Detect which cell encompasses the target text, then output its (x, y) center coordinate. 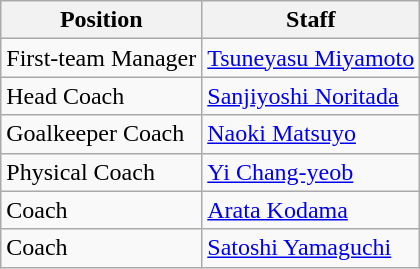
Tsuneyasu Miyamoto (311, 58)
Head Coach (102, 96)
Goalkeeper Coach (102, 134)
Staff (311, 20)
Position (102, 20)
Arata Kodama (311, 210)
Satoshi Yamaguchi (311, 248)
Naoki Matsuyo (311, 134)
Sanjiyoshi Noritada (311, 96)
First-team Manager (102, 58)
Physical Coach (102, 172)
Yi Chang-yeob (311, 172)
